Extract the [x, y] coordinate from the center of the cell holding the provided text.  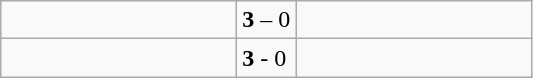
3 - 0 [266, 58]
3 – 0 [266, 20]
